Output the (X, Y) coordinate of the center of the cell containing the given text.  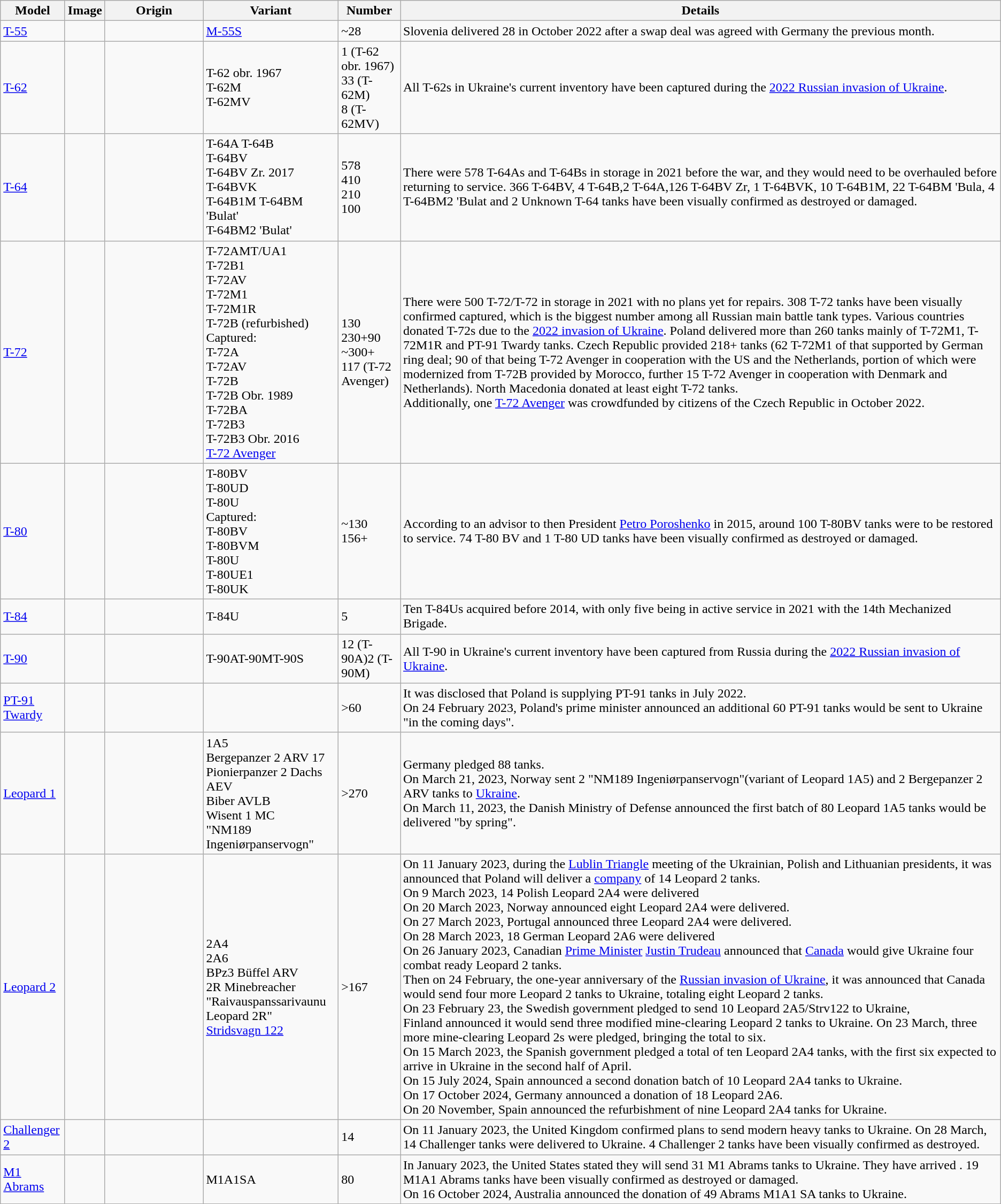
14 (369, 1137)
12 (T-90A)2 (T-90M) (369, 658)
T-72 (33, 352)
>167 (369, 986)
Model (33, 11)
Number (369, 11)
M-55S (271, 31)
>270 (369, 793)
T-80BVT-80UDT-80UCaptured:T-80BVT-80BVMT-80UT-80UE1T-80UK (271, 531)
M1A1SA (271, 1179)
578410210100 (369, 187)
~130156+ (369, 531)
Ten T-84Us acquired before 2014, with only five being in active service in 2021 with the 14th Mechanized Brigade. (700, 616)
T-55 (33, 31)
Origin (154, 11)
1A5Bergepanzer 2 ARV 17Pionierpanzer 2 Dachs AEVBiber AVLBWisent 1 MC"NM189 Ingeniørpanservogn" (271, 793)
T-90AT-90MT-90S (271, 658)
T-64 (33, 187)
~28 (369, 31)
T-62 obr. 1967T-62MT-62MV (271, 88)
>60 (369, 708)
T-84U (271, 616)
5 (369, 616)
PT-91 Twardy (33, 708)
M1 Abrams (33, 1179)
Variant (271, 11)
130230+90~300+117 (T-72 Avenger) (369, 352)
Image (84, 11)
T-90 (33, 658)
Details (700, 11)
T-80 (33, 531)
2A42A6BPz3 Büffel ARV2R Minebreacher"Raivauspanssarivaunu Leopard 2R"Stridsvagn 122 (271, 986)
T-62 (33, 88)
Leopard 1 (33, 793)
1 (T-62 obr. 1967)33 (T-62M)8 (T-62MV) (369, 88)
T-84 (33, 616)
T-72AMT/UA1T-72B1T-72AVT-72M1T-72M1RT-72B (refurbished)Captured:T-72AT-72AVT-72BT-72B Obr. 1989T-72BAT-72B3T-72B3 Obr. 2016T-72 Avenger (271, 352)
All T-90 in Ukraine's current inventory have been captured from Russia during the 2022 Russian invasion of Ukraine. (700, 658)
Leopard 2 (33, 986)
T-64A T-64BT-64BVT-64BV Zr. 2017T-64BVKT-64B1M T-64BM 'Bulat'T-64BM2 'Bulat' (271, 187)
Challenger 2 (33, 1137)
All T-62s in Ukraine's current inventory have been captured during the 2022 Russian invasion of Ukraine. (700, 88)
80 (369, 1179)
Slovenia delivered 28 in October 2022 after a swap deal was agreed with Germany the previous month. (700, 31)
